Return the (x, y) coordinate for the center point of the cell that contains the specified text.  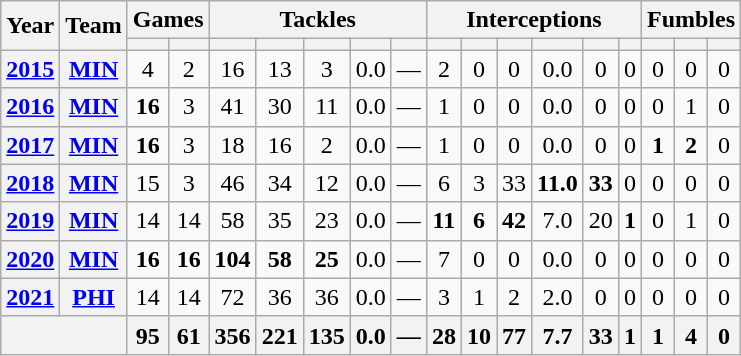
2017 (30, 145)
Tackles (318, 20)
13 (280, 69)
95 (148, 335)
46 (232, 183)
20 (600, 221)
7.7 (558, 335)
2.0 (558, 297)
Games (168, 20)
2015 (30, 69)
Fumbles (690, 20)
2019 (30, 221)
12 (326, 183)
135 (326, 335)
104 (232, 259)
2016 (30, 107)
25 (326, 259)
2018 (30, 183)
18 (232, 145)
7.0 (558, 221)
2020 (30, 259)
Year (30, 26)
41 (232, 107)
2021 (30, 297)
77 (514, 335)
61 (188, 335)
23 (326, 221)
PHI (94, 297)
10 (478, 335)
28 (444, 335)
34 (280, 183)
7 (444, 259)
356 (232, 335)
72 (232, 297)
Team (94, 26)
15 (148, 183)
221 (280, 335)
11.0 (558, 183)
42 (514, 221)
35 (280, 221)
Interceptions (534, 20)
30 (280, 107)
